Output the [x, y] coordinate of the center of the cell containing the given text.  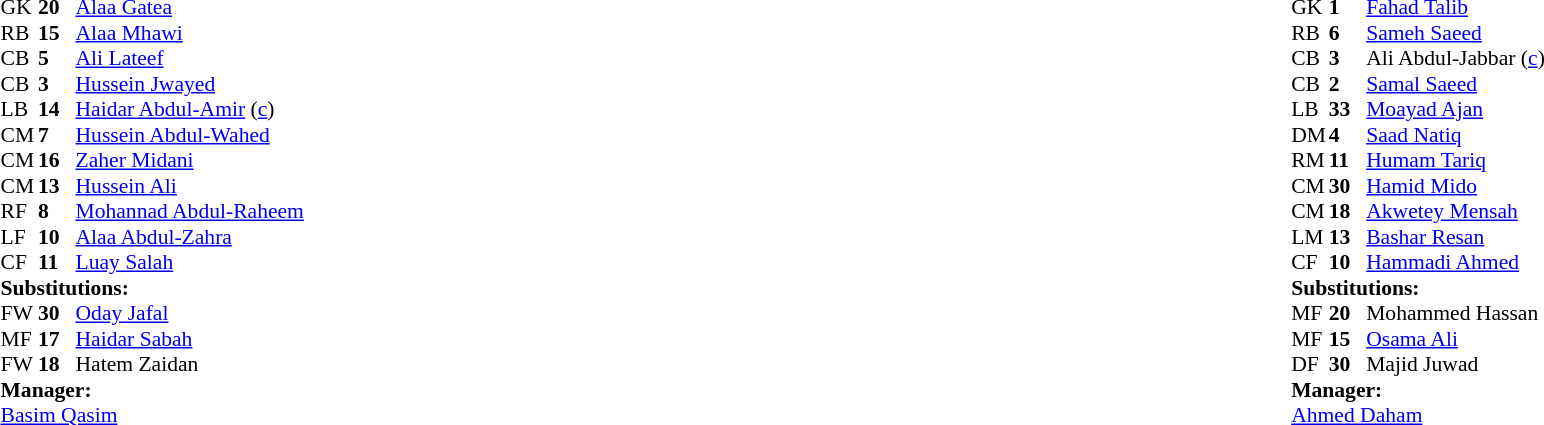
16 [57, 161]
Mohannad Abdul-Raheem [190, 211]
Haidar Abdul-Amir (c) [190, 109]
LF [19, 237]
Zaher Midani [190, 161]
Hatem Zaidan [190, 365]
DF [1310, 365]
DM [1310, 135]
2 [1348, 84]
Ali Lateef [190, 59]
Substitutions: [152, 288]
Alaa Mhawi [190, 33]
Hussein Jwayed [190, 84]
Haidar Sabah [190, 339]
LM [1310, 237]
Luay Salah [190, 263]
Hussein Abdul-Wahed [190, 135]
6 [1348, 33]
Manager: [152, 390]
20 [1348, 313]
Hussein Ali [190, 186]
RF [19, 211]
7 [57, 135]
5 [57, 59]
8 [57, 211]
33 [1348, 109]
Oday Jafal [190, 313]
4 [1348, 135]
RM [1310, 161]
14 [57, 109]
Alaa Abdul-Zahra [190, 237]
17 [57, 339]
